Output the [X, Y] coordinate of the center of the cell containing the given text.  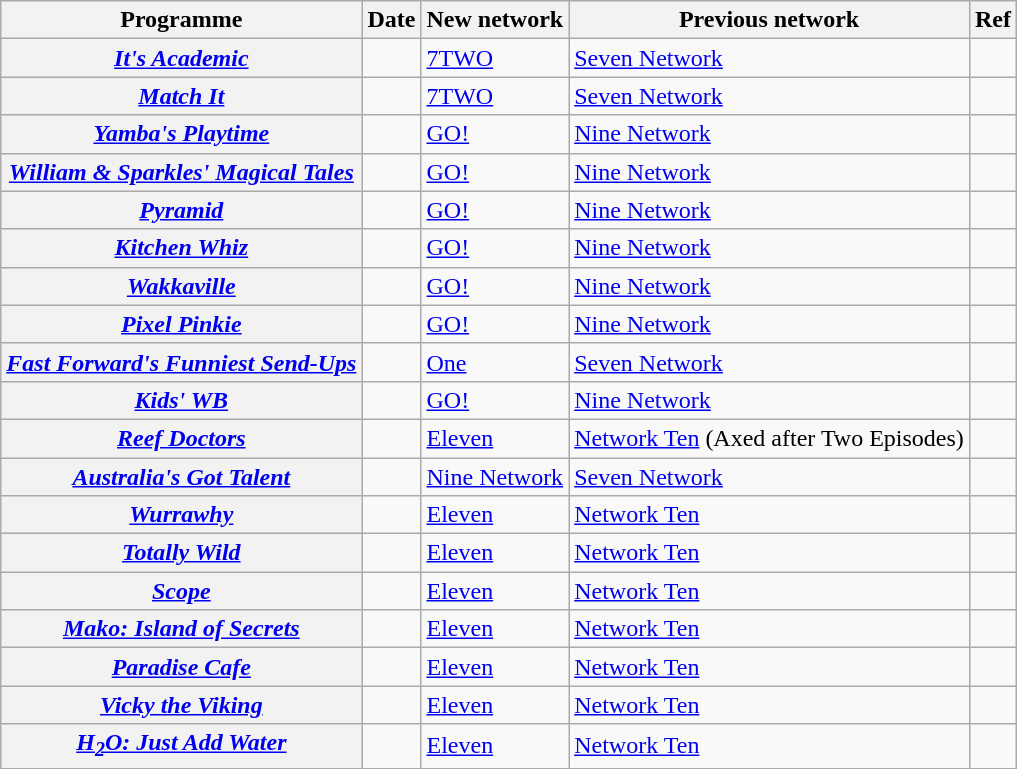
Match It [182, 96]
Totally Wild [182, 553]
Ref [992, 20]
William & Sparkles' Magical Tales [182, 172]
Reef Doctors [182, 438]
Pixel Pinkie [182, 324]
Paradise Cafe [182, 667]
Date [392, 20]
Programme [182, 20]
Wurrawhy [182, 515]
H2O: Just Add Water [182, 746]
Previous network [770, 20]
Network Ten (Axed after Two Episodes) [770, 438]
New network [495, 20]
Vicky the Viking [182, 705]
One [495, 362]
Wakkaville [182, 286]
Kids' WB [182, 400]
Fast Forward's Funniest Send-Ups [182, 362]
Scope [182, 591]
Pyramid [182, 210]
Kitchen Whiz [182, 248]
Yamba's Playtime [182, 134]
Australia's Got Talent [182, 477]
Mako: Island of Secrets [182, 629]
It's Academic [182, 58]
